Locate the cell with the specified text and output its (x, y) center coordinate. 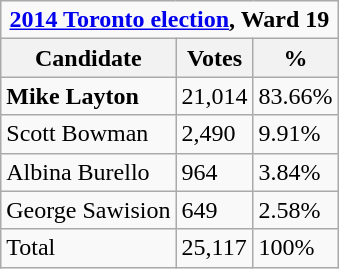
21,014 (214, 96)
Mike Layton (88, 96)
3.84% (296, 172)
2,490 (214, 134)
2014 Toronto election, Ward 19 (170, 20)
Votes (214, 58)
83.66% (296, 96)
% (296, 58)
Scott Bowman (88, 134)
25,117 (214, 248)
964 (214, 172)
649 (214, 210)
100% (296, 248)
Total (88, 248)
9.91% (296, 134)
Candidate (88, 58)
2.58% (296, 210)
Albina Burello (88, 172)
George Sawision (88, 210)
